For the text-containing cell, return its midpoint in (X, Y) coordinate format. 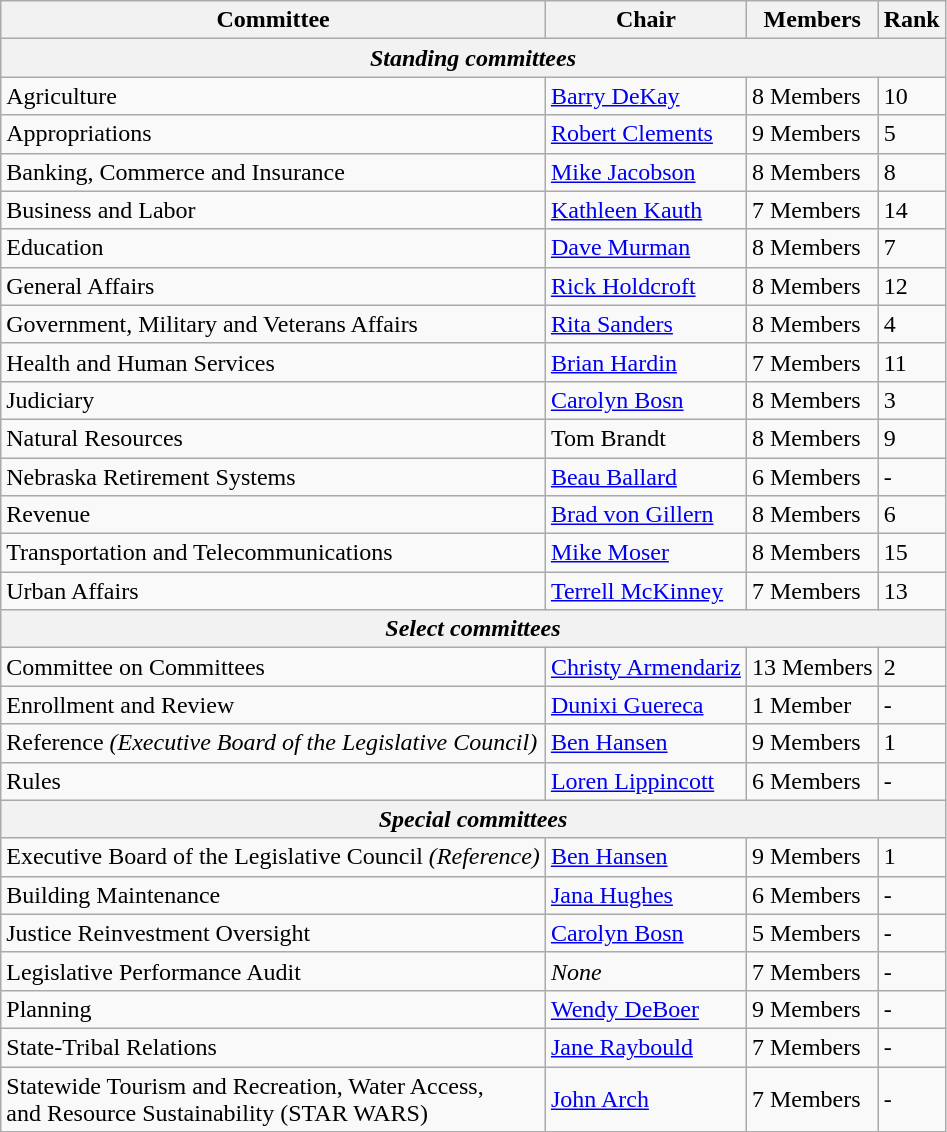
2 (912, 667)
Mike Moser (646, 553)
12 (912, 286)
13 (912, 591)
Statewide Tourism and Recreation, Water Access,and Resource Sustainability (STAR WARS) (274, 1098)
Justice Reinvestment Oversight (274, 933)
10 (912, 96)
5 (912, 134)
Urban Affairs (274, 591)
John Arch (646, 1098)
Nebraska Retirement Systems (274, 477)
Kathleen Kauth (646, 210)
Terrell McKinney (646, 591)
None (646, 971)
Standing committees (473, 58)
Rank (912, 20)
Education (274, 248)
Barry DeKay (646, 96)
Jana Hughes (646, 895)
1 Member (812, 705)
6 (912, 515)
Wendy DeBoer (646, 1009)
Brad von Gillern (646, 515)
Brian Hardin (646, 362)
Beau Ballard (646, 477)
Planning (274, 1009)
Chair (646, 20)
Agriculture (274, 96)
Reference (Executive Board of the Legislative Council) (274, 743)
Rick Holdcroft (646, 286)
5 Members (812, 933)
14 (912, 210)
Members (812, 20)
Committee on Committees (274, 667)
Tom Brandt (646, 438)
General Affairs (274, 286)
Judiciary (274, 400)
Loren Lippincott (646, 781)
Robert Clements (646, 134)
Revenue (274, 515)
Jane Raybould (646, 1047)
Enrollment and Review (274, 705)
Dave Murman (646, 248)
Appropriations (274, 134)
Dunixi Guereca (646, 705)
9 (912, 438)
Mike Jacobson (646, 172)
15 (912, 553)
13 Members (812, 667)
Rita Sanders (646, 324)
Transportation and Telecommunications (274, 553)
Executive Board of the Legislative Council (Reference) (274, 857)
Government, Military and Veterans Affairs (274, 324)
11 (912, 362)
Banking, Commerce and Insurance (274, 172)
Special committees (473, 819)
Building Maintenance (274, 895)
Select committees (473, 629)
Health and Human Services (274, 362)
Business and Labor (274, 210)
Christy Armendariz (646, 667)
3 (912, 400)
4 (912, 324)
Committee (274, 20)
8 (912, 172)
Legislative Performance Audit (274, 971)
Rules (274, 781)
7 (912, 248)
Natural Resources (274, 438)
State-Tribal Relations (274, 1047)
